Pinpoint the cell where the given text exists, returning its (X, Y) midpoint coordinate. 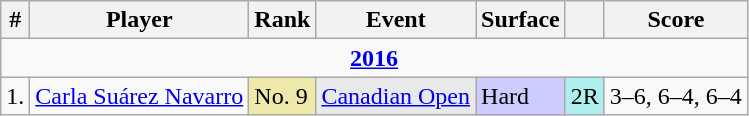
2R (584, 96)
Carla Suárez Navarro (140, 96)
Canadian Open (396, 96)
# (16, 20)
Score (676, 20)
Surface (521, 20)
No. 9 (282, 96)
Event (396, 20)
Rank (282, 20)
Hard (521, 96)
3–6, 6–4, 6–4 (676, 96)
2016 (374, 58)
1. (16, 96)
Player (140, 20)
